From the cell containing the given text, extract its center point as (x, y) coordinate. 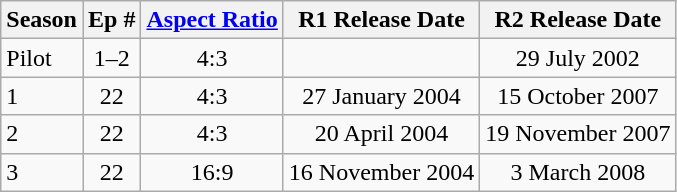
1 (42, 96)
16 November 2004 (381, 172)
Ep # (111, 20)
R2 Release Date (578, 20)
3 (42, 172)
2 (42, 134)
1–2 (111, 58)
Season (42, 20)
Aspect Ratio (212, 20)
27 January 2004 (381, 96)
16:9 (212, 172)
R1 Release Date (381, 20)
Pilot (42, 58)
19 November 2007 (578, 134)
29 July 2002 (578, 58)
3 March 2008 (578, 172)
20 April 2004 (381, 134)
15 October 2007 (578, 96)
